Detect which cell encompasses the target text, then output its [X, Y] center coordinate. 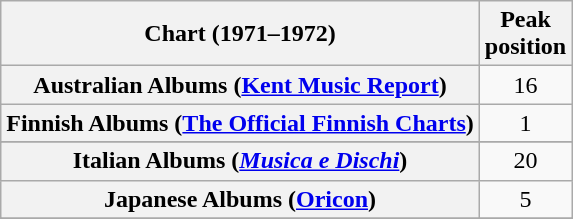
Australian Albums (Kent Music Report) [240, 85]
Peakposition [525, 34]
Italian Albums (Musica e Dischi) [240, 161]
Finnish Albums (The Official Finnish Charts) [240, 123]
5 [525, 199]
20 [525, 161]
Chart (1971–1972) [240, 34]
16 [525, 85]
Japanese Albums (Oricon) [240, 199]
1 [525, 123]
